Extract the (X, Y) coordinate from the center of the cell holding the provided text.  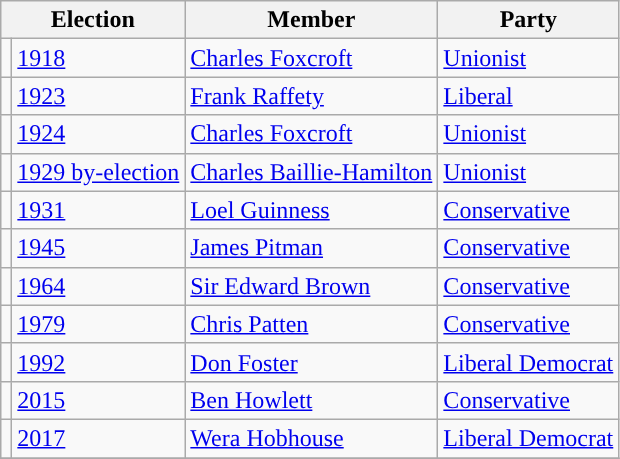
Wera Hobhouse (312, 438)
2017 (98, 438)
1929 by-election (98, 172)
1945 (98, 248)
Charles Baillie-Hamilton (312, 172)
1979 (98, 324)
1964 (98, 286)
1923 (98, 96)
Don Foster (312, 362)
Loel Guinness (312, 210)
Ben Howlett (312, 400)
2015 (98, 400)
Frank Raffety (312, 96)
1924 (98, 134)
Party (528, 20)
1931 (98, 210)
Liberal (528, 96)
Chris Patten (312, 324)
Member (312, 20)
Election (93, 20)
1918 (98, 58)
1992 (98, 362)
Sir Edward Brown (312, 286)
James Pitman (312, 248)
